Extract the [x, y] coordinate from the center of the cell holding the provided text.  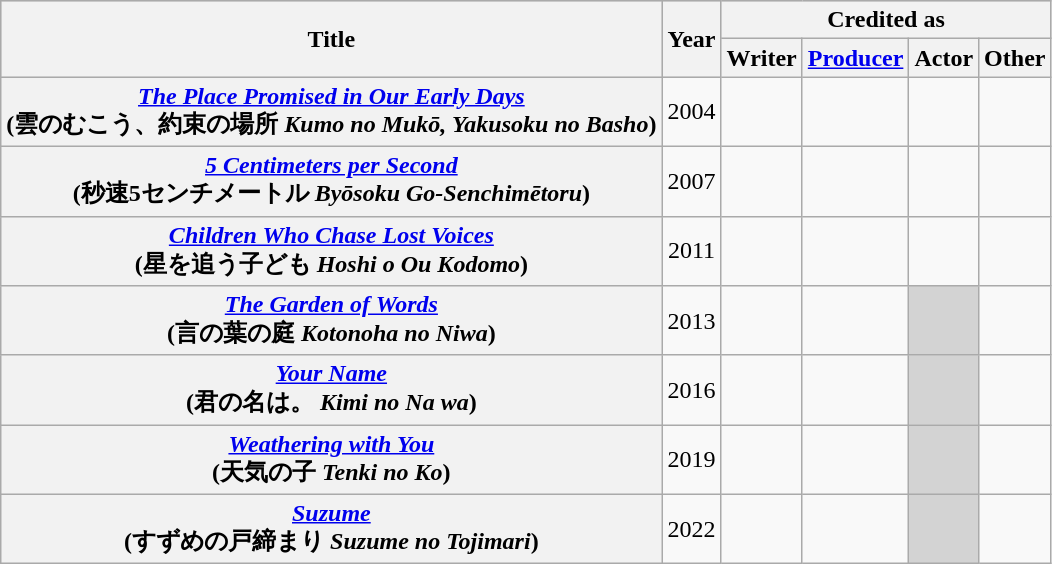
2007 [692, 181]
Title [332, 39]
Children Who Chase Lost Voices(星を追う子ども Hoshi o Ou Kodomo) [332, 251]
2004 [692, 112]
Credited as [886, 20]
The Place Promised in Our Early Days(雲のむこう、約束の場所 Kumo no Mukō, Yakusoku no Basho) [332, 112]
Writer [762, 58]
2019 [692, 460]
The Garden of Words(言の葉の庭 Kotonoha no Niwa) [332, 321]
Actor [944, 58]
Producer [856, 58]
Year [692, 39]
Your Name(君の名は。 Kimi no Na wa) [332, 390]
Suzume(すずめの戸締まり Suzume no Tojimari) [332, 529]
5 Centimeters per Second(秒速5センチメートル Byōsoku Go-Senchimētoru) [332, 181]
Other [1015, 58]
2011 [692, 251]
2022 [692, 529]
2013 [692, 321]
Weathering with You(天気の子 Tenki no Ko) [332, 460]
2016 [692, 390]
